Locate the cell with the specified text and output its (x, y) center coordinate. 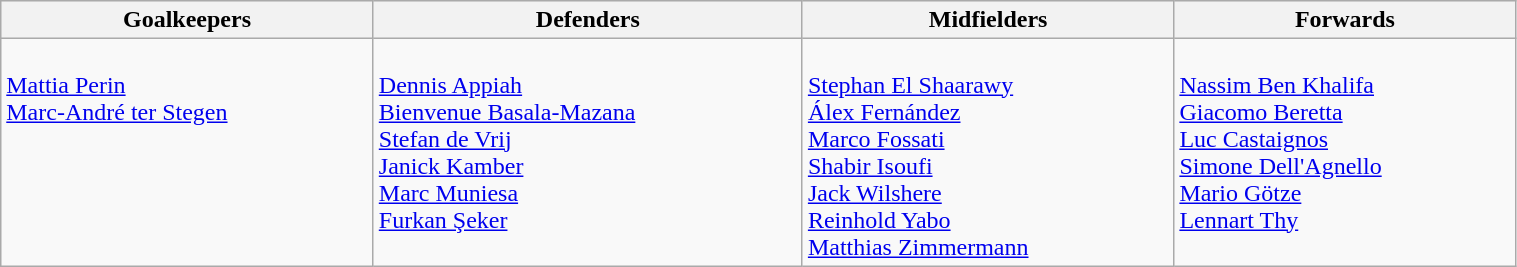
Forwards (1345, 20)
Mattia Perin Marc-André ter Stegen (188, 152)
Defenders (588, 20)
Goalkeepers (188, 20)
Stephan El Shaarawy Álex Fernández Marco Fossati Shabir Isoufi Jack Wilshere Reinhold Yabo Matthias Zimmermann (988, 152)
Midfielders (988, 20)
Nassim Ben Khalifa Giacomo Beretta Luc Castaignos Simone Dell'Agnello Mario Götze Lennart Thy (1345, 152)
Dennis Appiah Bienvenue Basala-Mazana Stefan de Vrij Janick Kamber Marc Muniesa Furkan Şeker (588, 152)
